Determine the [x, y] coordinate at the center of the cell enclosing the given text.  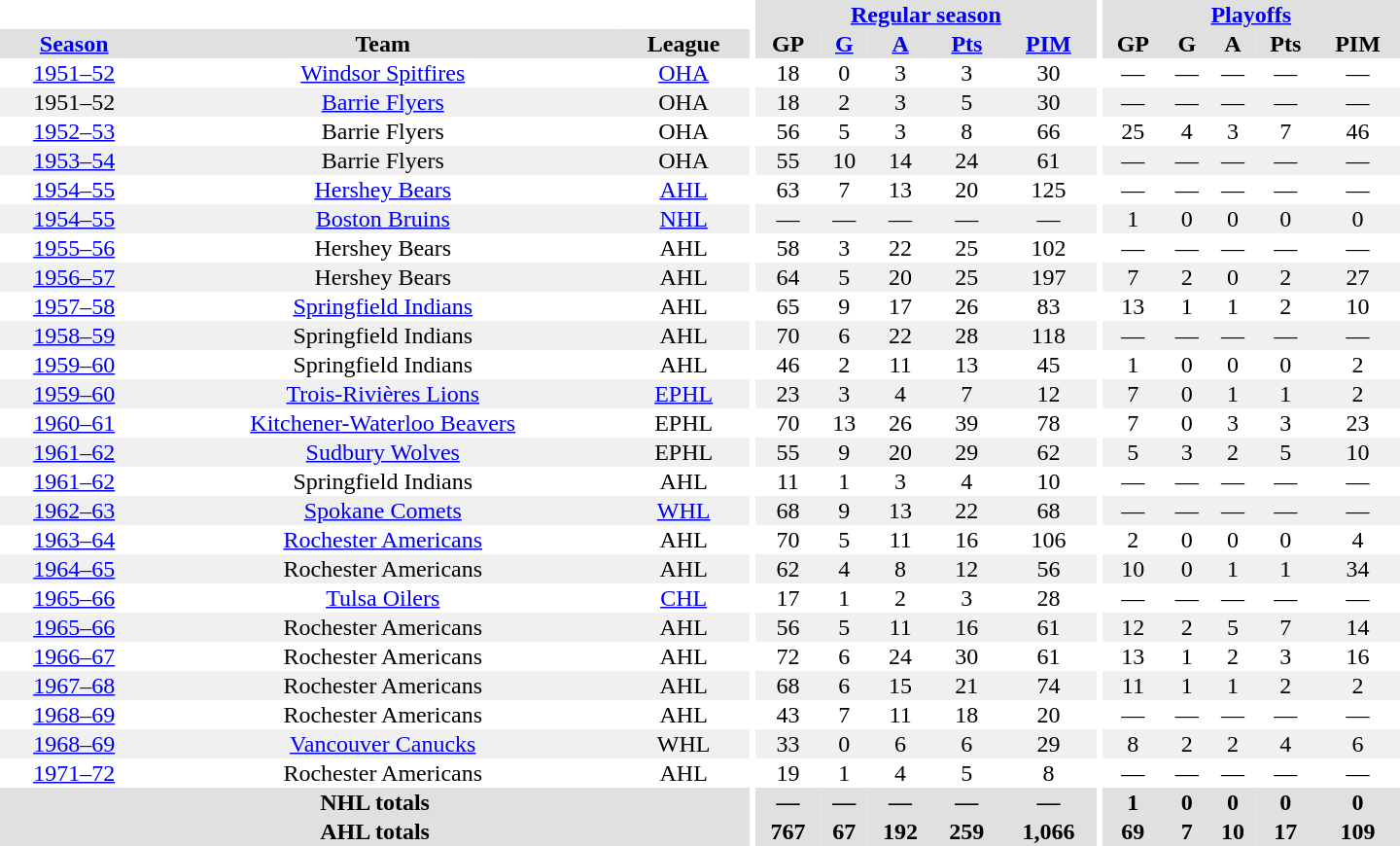
102 [1049, 248]
Season [74, 44]
Sudbury Wolves [383, 452]
1957–58 [74, 306]
Boston Bruins [383, 219]
1956–57 [74, 277]
1953–54 [74, 160]
125 [1049, 190]
74 [1049, 686]
Trois-Rivières Lions [383, 394]
CHL [683, 598]
197 [1049, 277]
League [683, 44]
1967–68 [74, 686]
83 [1049, 306]
Windsor Spitfires [383, 73]
767 [787, 831]
Kitchener-Waterloo Beavers [383, 423]
64 [787, 277]
58 [787, 248]
1,066 [1049, 831]
65 [787, 306]
Vancouver Canucks [383, 744]
Regular season [926, 15]
21 [966, 686]
Team [383, 44]
34 [1357, 569]
66 [1049, 131]
39 [966, 423]
1962–63 [74, 511]
15 [900, 686]
19 [787, 773]
72 [787, 656]
118 [1049, 335]
AHL totals [375, 831]
1952–53 [74, 131]
NHL totals [375, 802]
1971–72 [74, 773]
Tulsa Oilers [383, 598]
1955–56 [74, 248]
67 [844, 831]
NHL [683, 219]
45 [1049, 365]
1960–61 [74, 423]
1966–67 [74, 656]
27 [1357, 277]
1958–59 [74, 335]
1964–65 [74, 569]
Spokane Comets [383, 511]
109 [1357, 831]
Playoffs [1251, 15]
259 [966, 831]
1963–64 [74, 540]
78 [1049, 423]
192 [900, 831]
63 [787, 190]
33 [787, 744]
106 [1049, 540]
43 [787, 715]
69 [1134, 831]
